Determine the [X, Y] coordinate at the center of the cell enclosing the given text.  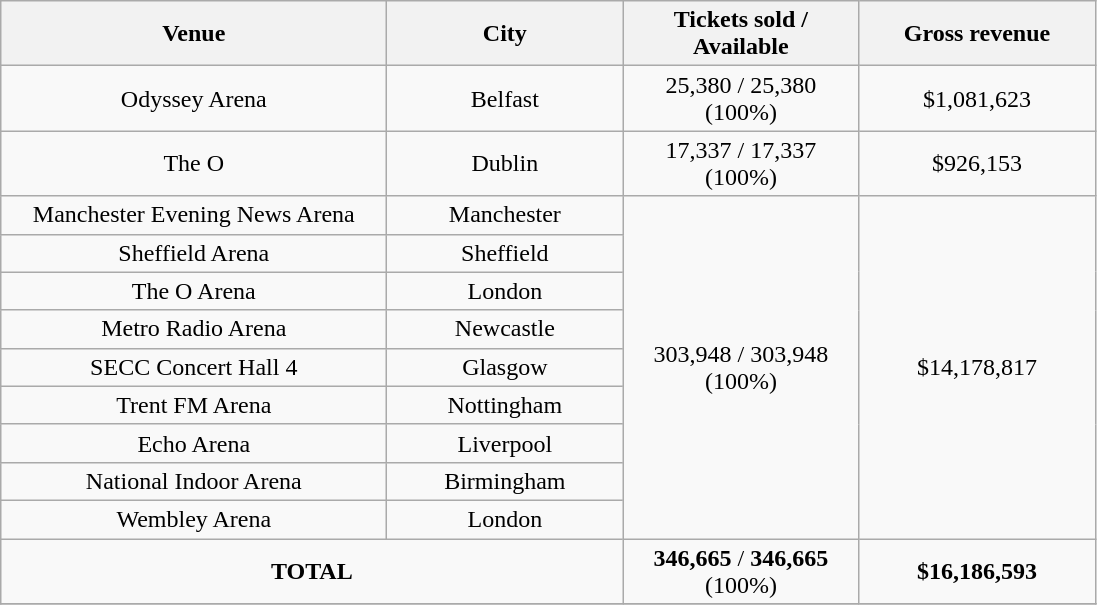
Glasgow [505, 367]
Belfast [505, 98]
National Indoor Arena [194, 481]
City [505, 34]
Dublin [505, 164]
Wembley Arena [194, 519]
Manchester Evening News Arena [194, 215]
Gross revenue [977, 34]
Venue [194, 34]
$14,178,817 [977, 368]
SECC Concert Hall 4 [194, 367]
The O Arena [194, 291]
Liverpool [505, 443]
Nottingham [505, 405]
Sheffield [505, 253]
The O [194, 164]
$16,186,593 [977, 570]
Newcastle [505, 329]
Birmingham [505, 481]
Echo Arena [194, 443]
Odyssey Arena [194, 98]
346,665 / 346,665 (100%) [741, 570]
Tickets sold / Available [741, 34]
303,948 / 303,948 (100%) [741, 368]
25,380 / 25,380 (100%) [741, 98]
Trent FM Arena [194, 405]
TOTAL [312, 570]
Manchester [505, 215]
Sheffield Arena [194, 253]
Metro Radio Arena [194, 329]
$1,081,623 [977, 98]
$926,153 [977, 164]
17,337 / 17,337 (100%) [741, 164]
